Output the (x, y) coordinate of the center of the cell containing the given text.  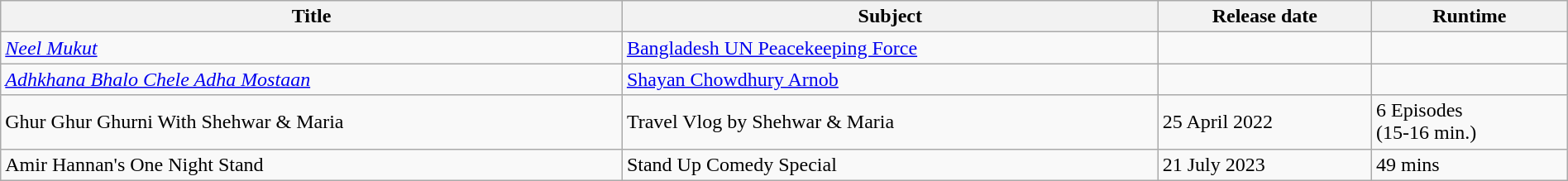
Title (312, 17)
Neel Mukut (312, 48)
21 July 2023 (1264, 164)
Subject (890, 17)
Travel Vlog by Shehwar & Maria (890, 122)
6 Episodes(15-16 min.) (1469, 122)
Amir Hannan's One Night Stand (312, 164)
49 mins (1469, 164)
25 April 2022 (1264, 122)
Bangladesh UN Peacekeeping Force (890, 48)
Release date (1264, 17)
Runtime (1469, 17)
Stand Up Comedy Special (890, 164)
Ghur Ghur Ghurni With Shehwar & Maria (312, 122)
Shayan Chowdhury Arnob (890, 79)
Adhkhana Bhalo Chele Adha Mostaan (312, 79)
